Detect which cell encompasses the target text, then output its [X, Y] center coordinate. 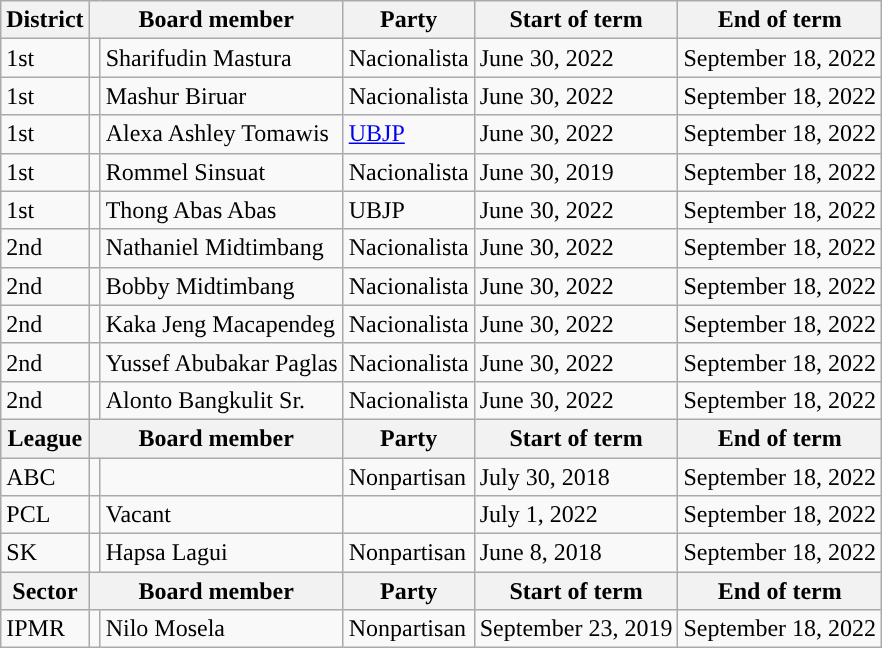
June 8, 2018 [576, 553]
June 30, 2019 [576, 172]
IPMR [45, 629]
Hapsa Lagui [222, 553]
Vacant [222, 515]
Bobby Midtimbang [222, 286]
Kaka Jeng Macapendeg [222, 324]
Alexa Ashley Tomawis [222, 134]
District [45, 20]
Mashur Biruar [222, 96]
Sector [45, 591]
Alonto Bangkulit Sr. [222, 400]
September 23, 2019 [576, 629]
Yussef Abubakar Paglas [222, 362]
SK [45, 553]
Rommel Sinsuat [222, 172]
League [45, 438]
July 1, 2022 [576, 515]
ABC [45, 477]
Nathaniel Midtimbang [222, 248]
Sharifudin Mastura [222, 58]
Thong Abas Abas [222, 210]
PCL [45, 515]
July 30, 2018 [576, 477]
Nilo Mosela [222, 629]
